Return the (x, y) coordinate for the center point of the cell that contains the specified text.  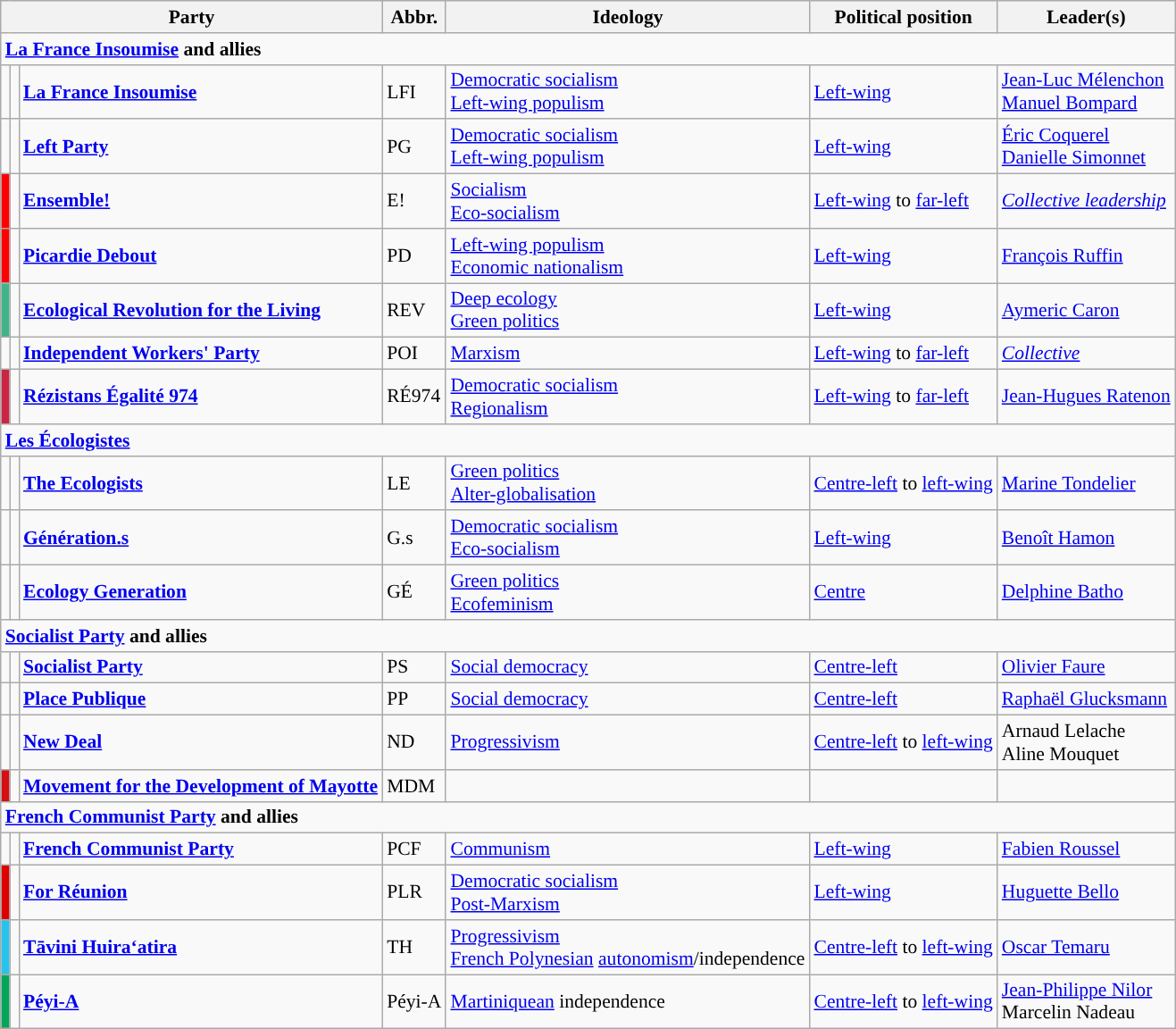
Benoît Hamon (1086, 538)
Independent Workers' Party (200, 354)
Party (191, 17)
New Deal (200, 743)
PG (414, 146)
Martiniquean independence (627, 1002)
Collective leadership (1086, 202)
Ecology Generation (200, 593)
Leader(s) (1086, 17)
SocialismEco-socialism (627, 202)
Abbr. (414, 17)
French Communist Party and allies (588, 817)
E! (414, 202)
Raphaël Glucksmann (1086, 699)
Arnaud LelacheAline Mouquet (1086, 743)
PCF (414, 849)
Left-wing populismEconomic nationalism (627, 255)
Progressivism (627, 743)
Democratic socialismPost-Marxism (627, 893)
Oscar Temaru (1086, 947)
Democratic socialismEco-socialism (627, 538)
Ecological Revolution for the Living (200, 311)
Picardie Debout (200, 255)
Green politicsAlter-globalisation (627, 482)
ProgressivismFrench Polynesian autonomism/independence (627, 947)
Jean-Luc MélenchonManuel Bompard (1086, 91)
MDM (414, 786)
Tāvini Huiraʻatira (200, 947)
La France Insoumise and allies (588, 49)
Movement for the Development of Mayotte (200, 786)
LFI (414, 91)
Génération.s (200, 538)
Éric CoquerelDanielle Simonnet (1086, 146)
Huguette Bello (1086, 893)
ND (414, 743)
Ensemble! (200, 202)
Collective (1086, 354)
Political position (903, 17)
Socialist Party and allies (588, 636)
La France Insoumise (200, 91)
Rézistans Égalité 974 (200, 397)
Centre (903, 593)
Ideology (627, 17)
Democratic socialismRegionalism (627, 397)
G.s (414, 538)
LE (414, 482)
Marxism (627, 354)
Socialist Party (200, 667)
French Communist Party (200, 849)
Communism (627, 849)
PD (414, 255)
PLR (414, 893)
Jean-Philippe NilorMarcelin Nadeau (1086, 1002)
Marine Tondelier (1086, 482)
Left Party (200, 146)
François Ruffin (1086, 255)
Fabien Roussel (1086, 849)
Aymeric Caron (1086, 311)
PS (414, 667)
REV (414, 311)
POI (414, 354)
For Réunion (200, 893)
Olivier Faure (1086, 667)
Delphine Batho (1086, 593)
Green politicsEcofeminism (627, 593)
Deep ecologyGreen politics (627, 311)
Les Écologistes (588, 440)
PP (414, 699)
RÉ974 (414, 397)
Place Publique (200, 699)
GÉ (414, 593)
The Ecologists (200, 482)
TH (414, 947)
Jean-Hugues Ratenon (1086, 397)
